Return the (x, y) coordinate for the center point of the cell that contains the specified text.  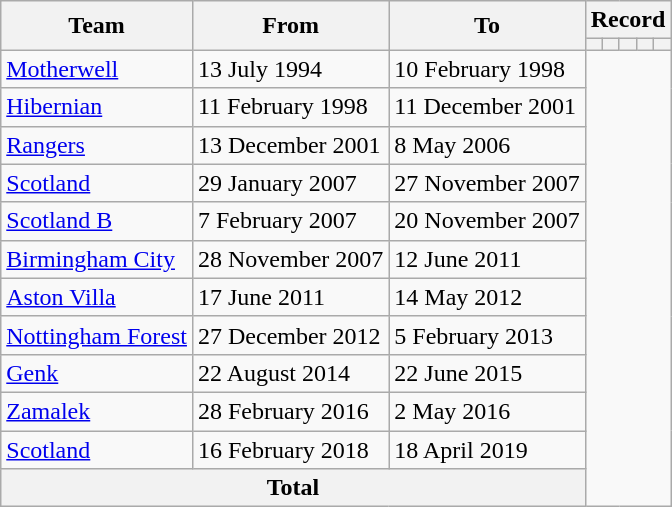
13 July 1994 (290, 69)
27 November 2007 (487, 183)
Aston Villa (97, 297)
Zamalek (97, 411)
Total (293, 488)
Birmingham City (97, 259)
27 December 2012 (290, 335)
From (290, 26)
11 December 2001 (487, 107)
Rangers (97, 145)
29 January 2007 (290, 183)
12 June 2011 (487, 259)
16 February 2018 (290, 449)
28 February 2016 (290, 411)
22 June 2015 (487, 373)
7 February 2007 (290, 221)
13 December 2001 (290, 145)
Genk (97, 373)
Scotland B (97, 221)
Record (628, 20)
14 May 2012 (487, 297)
Team (97, 26)
28 November 2007 (290, 259)
11 February 1998 (290, 107)
22 August 2014 (290, 373)
Hibernian (97, 107)
Motherwell (97, 69)
5 February 2013 (487, 335)
8 May 2006 (487, 145)
20 November 2007 (487, 221)
18 April 2019 (487, 449)
17 June 2011 (290, 297)
Nottingham Forest (97, 335)
To (487, 26)
10 February 1998 (487, 69)
2 May 2016 (487, 411)
